Capture the cell that displays the provided text and extract its [X, Y] central coordinate. 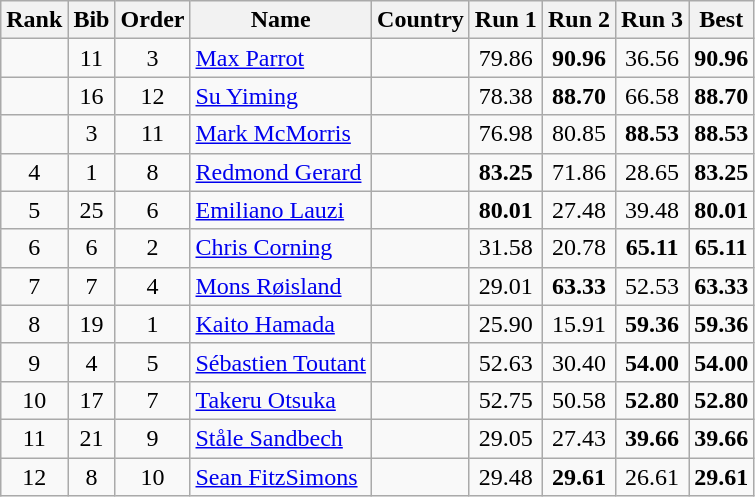
52.63 [506, 362]
30.40 [578, 362]
52.53 [652, 286]
Country [421, 20]
17 [92, 400]
21 [92, 438]
52.75 [506, 400]
2 [152, 248]
16 [92, 96]
29.05 [506, 438]
29.01 [506, 286]
39.48 [652, 210]
Su Yiming [281, 96]
Sean FitzSimons [281, 477]
19 [92, 324]
66.58 [652, 96]
Sébastien Toutant [281, 362]
71.86 [578, 172]
Takeru Otsuka [281, 400]
25 [92, 210]
20.78 [578, 248]
Best [722, 20]
Run 2 [578, 20]
Chris Corning [281, 248]
29.48 [506, 477]
Run 3 [652, 20]
Emiliano Lauzi [281, 210]
28.65 [652, 172]
Rank [34, 20]
76.98 [506, 134]
78.38 [506, 96]
26.61 [652, 477]
Mark McMorris [281, 134]
36.56 [652, 58]
Name [281, 20]
Run 1 [506, 20]
31.58 [506, 248]
27.43 [578, 438]
Mons Røisland [281, 286]
79.86 [506, 58]
27.48 [578, 210]
80.85 [578, 134]
Bib [92, 20]
Ståle Sandbech [281, 438]
Order [152, 20]
Kaito Hamada [281, 324]
25.90 [506, 324]
Max Parrot [281, 58]
15.91 [578, 324]
Redmond Gerard [281, 172]
50.58 [578, 400]
